From the cell containing the given text, extract its center point as [X, Y] coordinate. 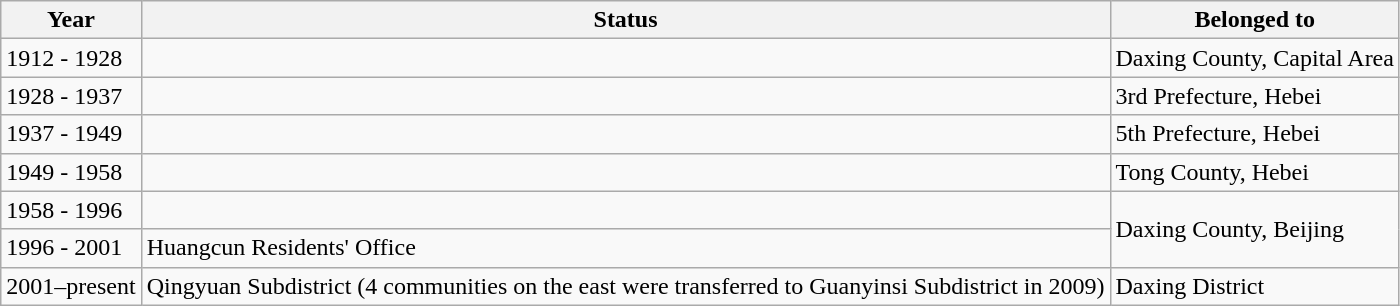
Huangcun Residents' Office [626, 248]
Daxing County, Capital Area [1254, 58]
Belonged to [1254, 20]
1928 - 1937 [71, 96]
3rd Prefecture, Hebei [1254, 96]
2001–present [71, 286]
Year [71, 20]
Daxing County, Beijing [1254, 229]
Tong County, Hebei [1254, 172]
1996 - 2001 [71, 248]
1958 - 1996 [71, 210]
Qingyuan Subdistrict (4 communities on the east were transferred to Guanyinsi Subdistrict in 2009) [626, 286]
Daxing District [1254, 286]
1937 - 1949 [71, 134]
1912 - 1928 [71, 58]
Status [626, 20]
5th Prefecture, Hebei [1254, 134]
1949 - 1958 [71, 172]
